From the cell containing the given text, extract its center point as (x, y) coordinate. 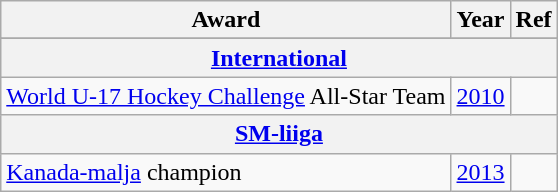
2013 (480, 172)
Ref (534, 20)
Year (480, 20)
World U-17 Hockey Challenge All-Star Team (226, 96)
Award (226, 20)
International (279, 58)
Kanada-malja champion (226, 172)
2010 (480, 96)
SM-liiga (279, 134)
